Extract the [X, Y] coordinate from the center of the cell holding the provided text.  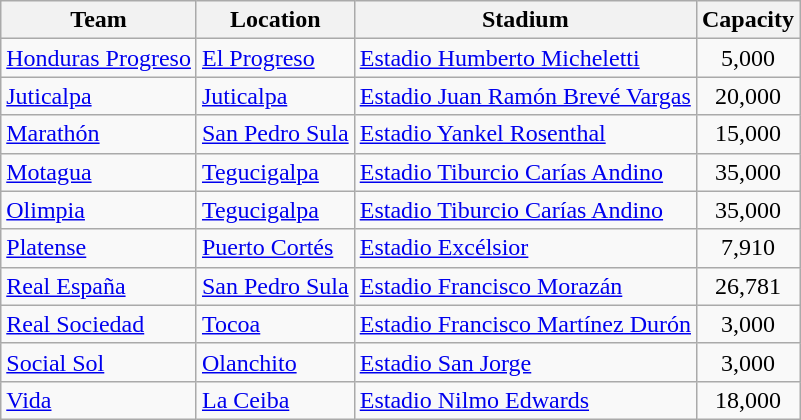
Real Sociedad [99, 324]
Motagua [99, 172]
Vida [99, 400]
Platense [99, 248]
Capacity [748, 20]
7,910 [748, 248]
Puerto Cortés [275, 248]
Tocoa [275, 324]
Estadio Francisco Morazán [525, 286]
Estadio Juan Ramón Brevé Vargas [525, 96]
Social Sol [99, 362]
Olimpia [99, 210]
Location [275, 20]
Estadio Francisco Martínez Durón [525, 324]
15,000 [748, 134]
Real España [99, 286]
El Progreso [275, 58]
Stadium [525, 20]
20,000 [748, 96]
Estadio Excélsior [525, 248]
Estadio Nilmo Edwards [525, 400]
18,000 [748, 400]
Honduras Progreso [99, 58]
Estadio San Jorge [525, 362]
Olanchito [275, 362]
Team [99, 20]
Estadio Yankel Rosenthal [525, 134]
Marathón [99, 134]
26,781 [748, 286]
La Ceiba [275, 400]
5,000 [748, 58]
Estadio Humberto Micheletti [525, 58]
